Output the (X, Y) coordinate of the center of the cell containing the given text.  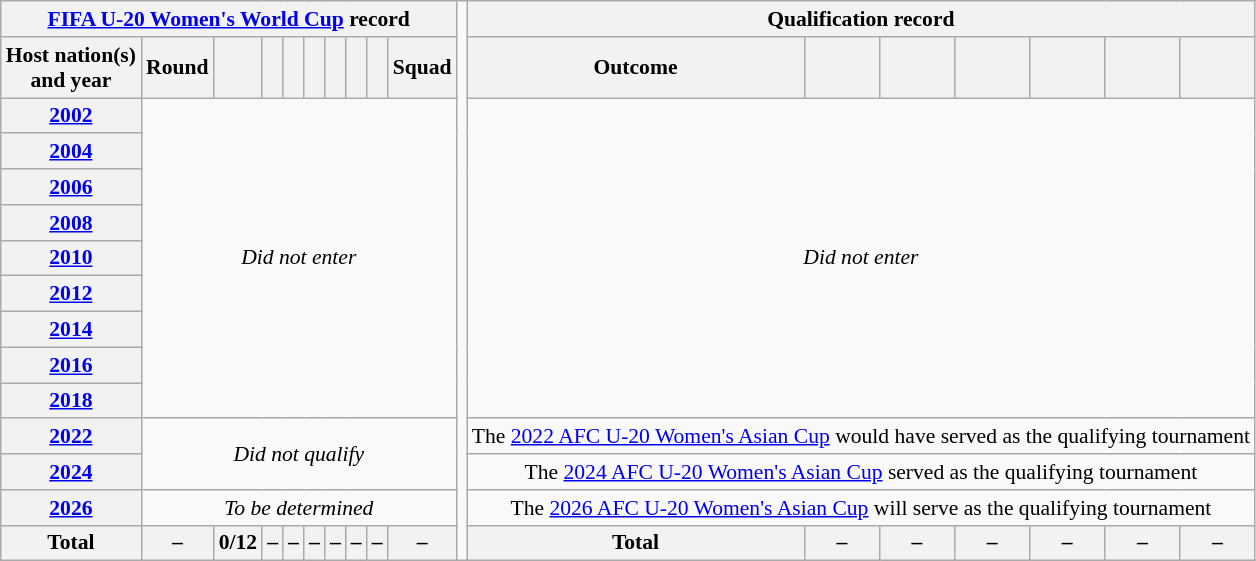
Host nation(s)and year (71, 68)
Outcome (636, 68)
2002 (71, 116)
2004 (71, 152)
To be determined (299, 508)
2022 (71, 437)
Round (178, 68)
The 2022 AFC U-20 Women's Asian Cup would have served as the qualifying tournament (861, 437)
2008 (71, 223)
2014 (71, 330)
2026 (71, 508)
2018 (71, 401)
Did not qualify (299, 454)
The 2024 AFC U-20 Women's Asian Cup served as the qualifying tournament (861, 472)
0/12 (238, 543)
2024 (71, 472)
2010 (71, 258)
The 2026 AFC U-20 Women's Asian Cup will serve as the qualifying tournament (861, 508)
FIFA U-20 Women's World Cup record (229, 19)
2016 (71, 365)
2012 (71, 294)
Qualification record (861, 19)
2006 (71, 187)
Squad (422, 68)
